Pinpoint the cell where the given text exists, returning its (X, Y) midpoint coordinate. 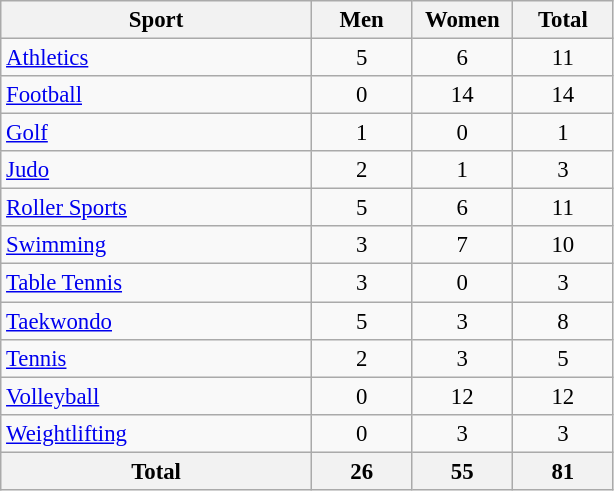
Tennis (156, 358)
Women (462, 20)
Swimming (156, 245)
Football (156, 95)
Table Tennis (156, 283)
81 (564, 471)
26 (362, 471)
7 (462, 245)
Volleyball (156, 396)
Sport (156, 20)
Men (362, 20)
Athletics (156, 58)
Weightlifting (156, 433)
Judo (156, 170)
10 (564, 245)
Roller Sports (156, 208)
Golf (156, 133)
8 (564, 321)
55 (462, 471)
Taekwondo (156, 321)
